Search for the cell housing the specified text and yield its [X, Y] center coordinate. 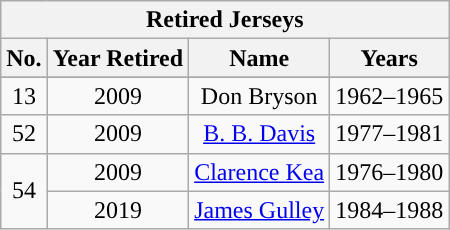
James Gulley [260, 210]
Year Retired [118, 58]
1977–1981 [390, 134]
1962–1965 [390, 96]
54 [24, 191]
B. B. Davis [260, 134]
Years [390, 58]
Don Bryson [260, 96]
1984–1988 [390, 210]
13 [24, 96]
No. [24, 58]
Retired Jerseys [225, 20]
Name [260, 58]
1976–1980 [390, 172]
2019 [118, 210]
Clarence Kea [260, 172]
52 [24, 134]
